Return the (x, y) coordinate for the center point of the cell that contains the specified text.  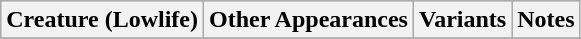
Creature (Lowlife) (102, 20)
Notes (546, 20)
Variants (462, 20)
Other Appearances (309, 20)
